Scan for the cell matching the given text and deliver its [x, y] coordinate at center. 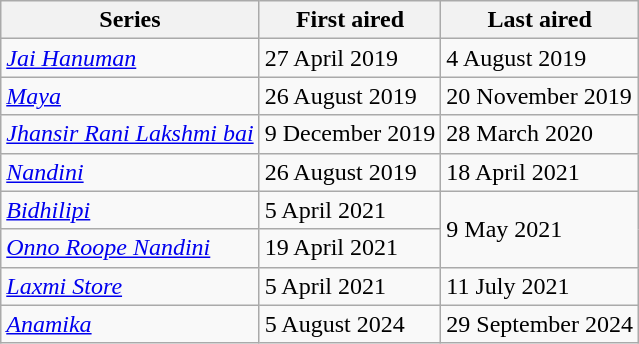
5 August 2024 [350, 324]
28 March 2020 [540, 134]
Onno Roope Nandini [130, 248]
Laxmi Store [130, 286]
Nandini [130, 172]
Bidhilipi [130, 210]
4 August 2019 [540, 58]
First aired [350, 20]
18 April 2021 [540, 172]
Maya [130, 96]
19 April 2021 [350, 248]
Jai Hanuman [130, 58]
Last aired [540, 20]
Anamika [130, 324]
27 April 2019 [350, 58]
9 May 2021 [540, 229]
29 September 2024 [540, 324]
Series [130, 20]
Jhansir Rani Lakshmi bai [130, 134]
20 November 2019 [540, 96]
9 December 2019 [350, 134]
11 July 2021 [540, 286]
